For the text-containing cell, return its midpoint in (X, Y) coordinate format. 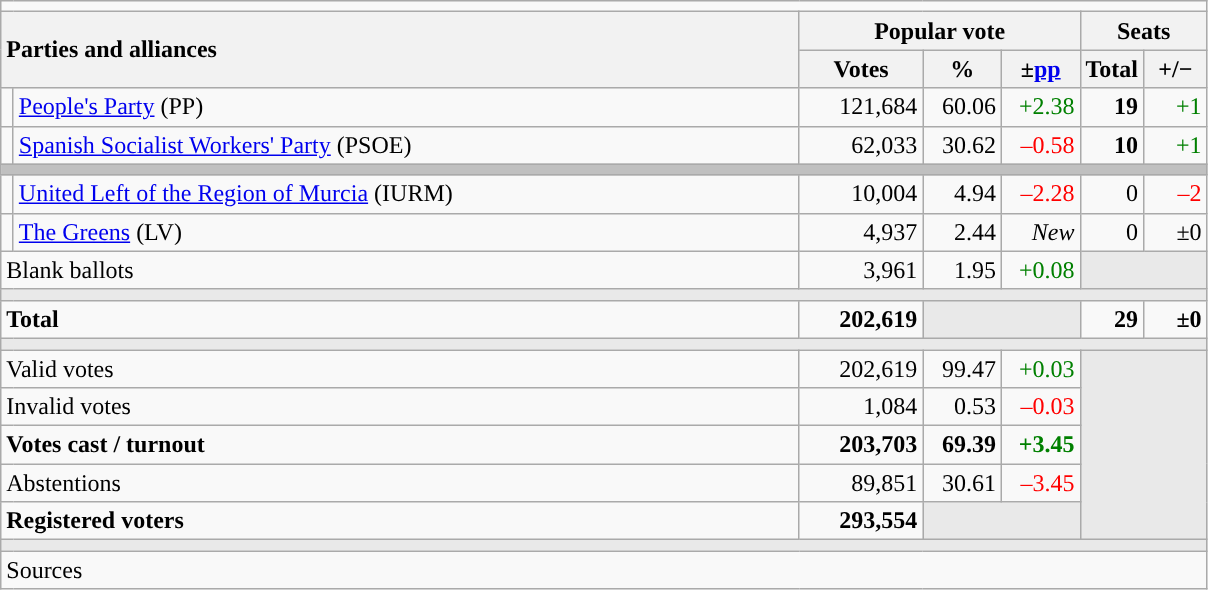
99.47 (962, 369)
19 (1112, 107)
1.95 (962, 270)
Abstentions (400, 483)
Popular vote (940, 31)
29 (1112, 319)
Parties and alliances (400, 50)
3,961 (861, 270)
4.94 (962, 194)
10,004 (861, 194)
United Left of the Region of Murcia (IURM) (406, 194)
+0.03 (1040, 369)
±pp (1040, 69)
Valid votes (400, 369)
–2.28 (1040, 194)
% (962, 69)
69.39 (962, 445)
62,033 (861, 145)
–2 (1176, 194)
Invalid votes (400, 407)
+0.08 (1040, 270)
Seats (1144, 31)
–0.03 (1040, 407)
+/− (1176, 69)
2.44 (962, 232)
Votes (861, 69)
Registered voters (400, 521)
–0.58 (1040, 145)
1,084 (861, 407)
60.06 (962, 107)
–3.45 (1040, 483)
0.53 (962, 407)
Blank ballots (400, 270)
New (1040, 232)
30.61 (962, 483)
30.62 (962, 145)
+2.38 (1040, 107)
People's Party (PP) (406, 107)
Votes cast / turnout (400, 445)
+3.45 (1040, 445)
293,554 (861, 521)
203,703 (861, 445)
89,851 (861, 483)
121,684 (861, 107)
10 (1112, 145)
Spanish Socialist Workers' Party (PSOE) (406, 145)
Sources (604, 570)
The Greens (LV) (406, 232)
4,937 (861, 232)
